Return (x, y) of the center of cell containing provided text 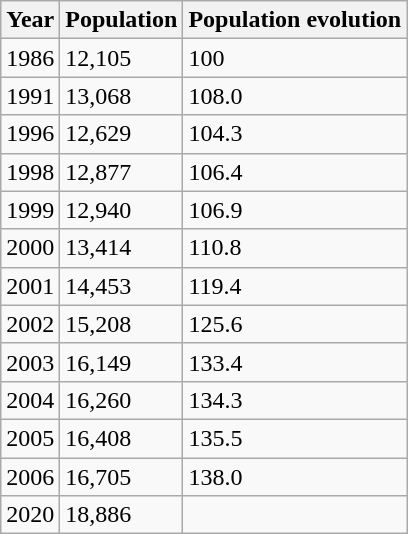
Population (122, 20)
108.0 (295, 96)
12,877 (122, 172)
13,068 (122, 96)
110.8 (295, 248)
Population evolution (295, 20)
2005 (30, 438)
2006 (30, 477)
Year (30, 20)
1991 (30, 96)
16,705 (122, 477)
12,105 (122, 58)
135.5 (295, 438)
2003 (30, 362)
138.0 (295, 477)
1998 (30, 172)
133.4 (295, 362)
16,408 (122, 438)
125.6 (295, 324)
2020 (30, 515)
104.3 (295, 134)
2002 (30, 324)
12,629 (122, 134)
119.4 (295, 286)
16,149 (122, 362)
2004 (30, 400)
1986 (30, 58)
16,260 (122, 400)
106.9 (295, 210)
15,208 (122, 324)
14,453 (122, 286)
100 (295, 58)
2000 (30, 248)
106.4 (295, 172)
13,414 (122, 248)
12,940 (122, 210)
1996 (30, 134)
18,886 (122, 515)
2001 (30, 286)
1999 (30, 210)
134.3 (295, 400)
